Return the (x, y) coordinate for the center point of the cell that contains the specified text.  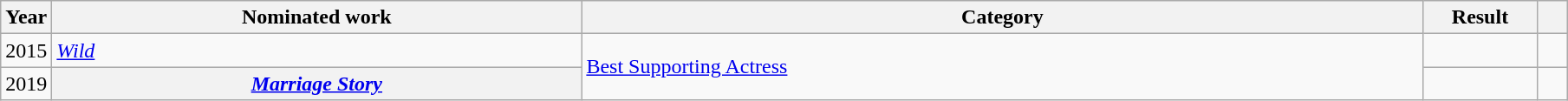
Best Supporting Actress (1002, 67)
Wild (317, 50)
Nominated work (317, 17)
Marriage Story (317, 84)
Category (1002, 17)
Year (26, 17)
2015 (26, 50)
Result (1480, 17)
2019 (26, 84)
